From the cell containing the given text, extract its center point as [x, y] coordinate. 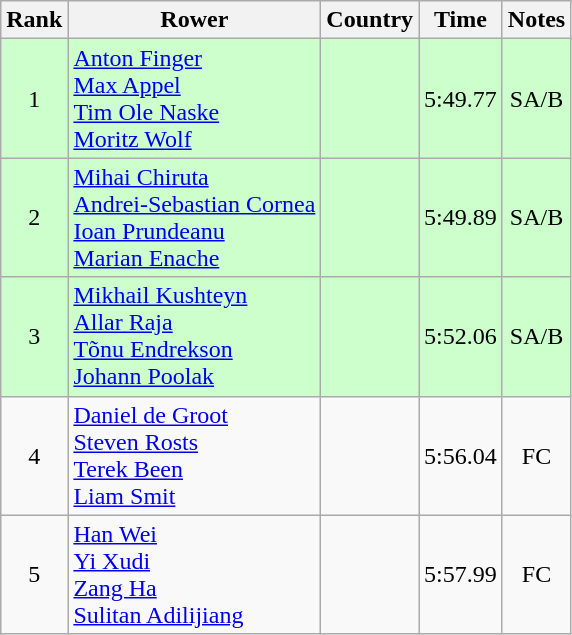
4 [34, 456]
5:56.04 [461, 456]
Notes [536, 20]
5:57.99 [461, 574]
Rank [34, 20]
5:49.89 [461, 218]
5:52.06 [461, 336]
1 [34, 98]
Mihai ChirutaAndrei-Sebastian CorneaIoan PrundeanuMarian Enache [194, 218]
Anton FingerMax AppelTim Ole Naske Moritz Wolf [194, 98]
Daniel de GrootSteven RostsTerek BeenLiam Smit [194, 456]
Han WeiYi XudiZang HaSulitan Adilijiang [194, 574]
Rower [194, 20]
3 [34, 336]
Mikhail KushteynAllar RajaTõnu EndreksonJohann Poolak [194, 336]
5:49.77 [461, 98]
Time [461, 20]
5 [34, 574]
2 [34, 218]
Country [370, 20]
